Return [x, y] of the center of cell containing provided text 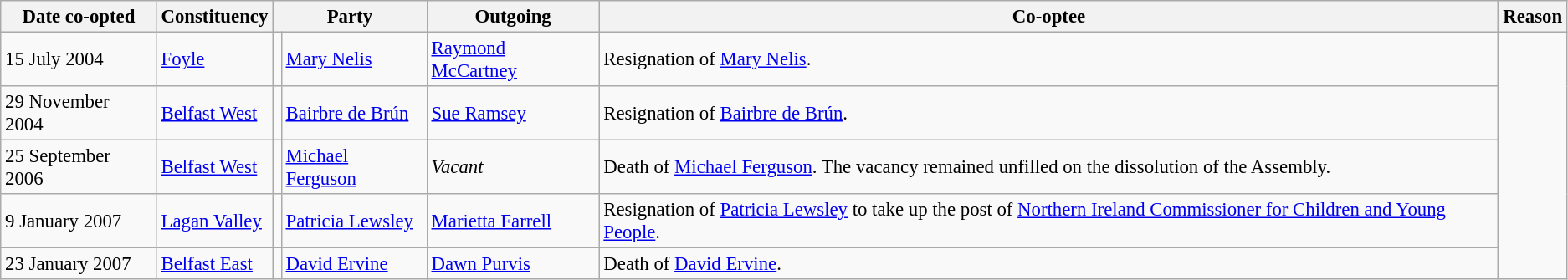
Resignation of Bairbre de Brún. [1049, 114]
Death of Michael Ferguson. The vacancy remained unfilled on the dissolution of the Assembly. [1049, 167]
Lagan Valley [214, 221]
Vacant [513, 167]
29 November 2004 [79, 114]
Dawn Purvis [513, 264]
25 September 2006 [79, 167]
Belfast East [214, 264]
Party [350, 17]
23 January 2007 [79, 264]
Marietta Farrell [513, 221]
Death of David Ervine. [1049, 264]
Foyle [214, 60]
Michael Ferguson [354, 167]
Date co-opted [79, 17]
David Ervine [354, 264]
Resignation of Patricia Lewsley to take up the post of Northern Ireland Commissioner for Children and Young People. [1049, 221]
Resignation of Mary Nelis. [1049, 60]
15 July 2004 [79, 60]
Outgoing [513, 17]
9 January 2007 [79, 221]
Patricia Lewsley [354, 221]
Mary Nelis [354, 60]
Reason [1533, 17]
Constituency [214, 17]
Raymond McCartney [513, 60]
Co-optee [1049, 17]
Sue Ramsey [513, 114]
Bairbre de Brún [354, 114]
